Find where the given text appears and provide that cell's center as (x, y) coordinate. 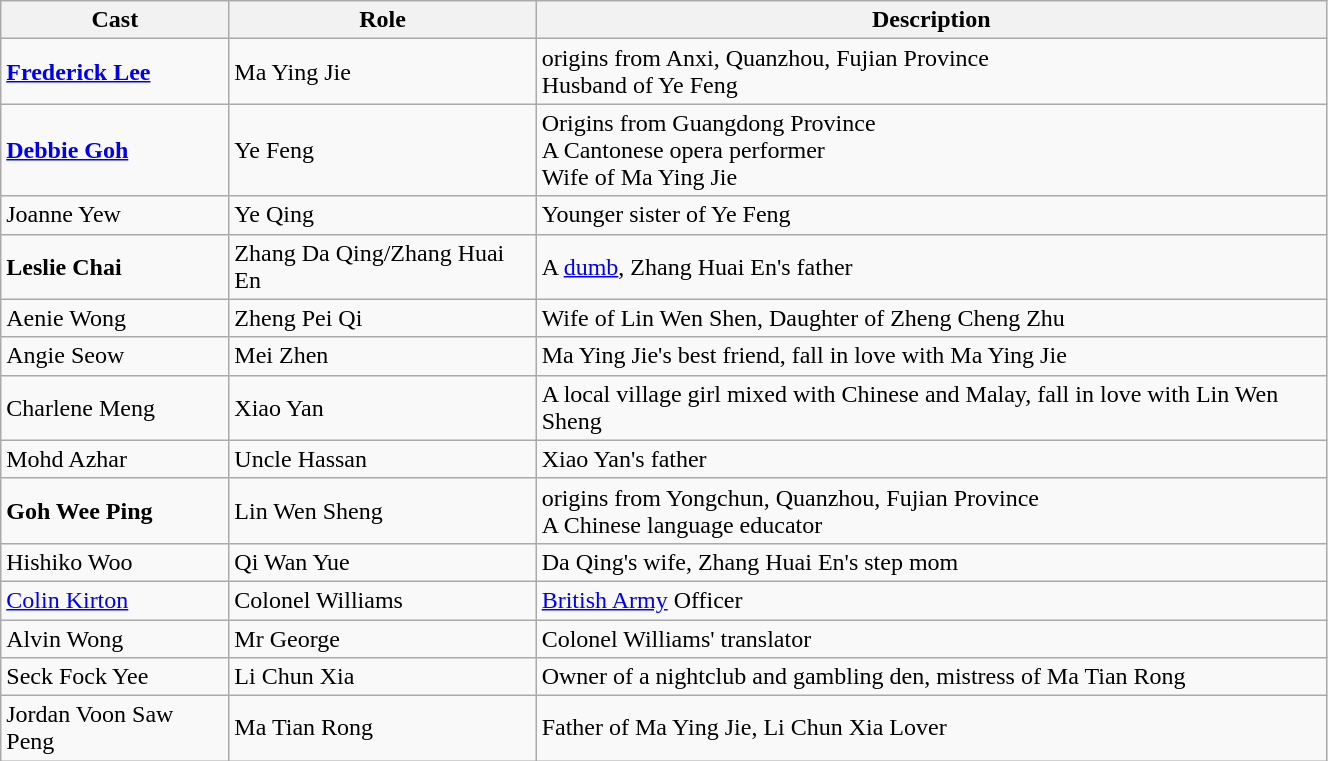
Charlene Meng (115, 408)
Lin Wen Sheng (382, 510)
Colin Kirton (115, 600)
Ye Feng (382, 150)
Debbie Goh (115, 150)
Wife of Lin Wen Shen, Daughter of Zheng Cheng Zhu (931, 318)
British Army Officer (931, 600)
Xiao Yan's father (931, 459)
A dumb, Zhang Huai En's father (931, 266)
Mei Zhen (382, 356)
Angie Seow (115, 356)
Colonel Williams (382, 600)
Frederick Lee (115, 72)
Mr George (382, 639)
Uncle Hassan (382, 459)
Younger sister of Ye Feng (931, 215)
Alvin Wong (115, 639)
Qi Wan Yue (382, 562)
Mohd Azhar (115, 459)
Zheng Pei Qi (382, 318)
Ye Qing (382, 215)
Cast (115, 20)
Colonel Williams' translator (931, 639)
origins from Yongchun, Quanzhou, Fujian Province A Chinese language educator (931, 510)
Goh Wee Ping (115, 510)
Role (382, 20)
Xiao Yan (382, 408)
Father of Ma Ying Jie, Li Chun Xia Lover (931, 728)
Hishiko Woo (115, 562)
origins from Anxi, Quanzhou, Fujian Province Husband of Ye Feng (931, 72)
Aenie Wong (115, 318)
Leslie Chai (115, 266)
Li Chun Xia (382, 677)
Jordan Voon Saw Peng (115, 728)
Seck Fock Yee (115, 677)
Ma Ying Jie's best friend, fall in love with Ma Ying Jie (931, 356)
Owner of a nightclub and gambling den, mistress of Ma Tian Rong (931, 677)
Ma Tian Rong (382, 728)
Origins from Guangdong Province A Cantonese opera performer Wife of Ma Ying Jie (931, 150)
Da Qing's wife, Zhang Huai En's step mom (931, 562)
Zhang Da Qing/Zhang Huai En (382, 266)
Description (931, 20)
A local village girl mixed with Chinese and Malay, fall in love with Lin Wen Sheng (931, 408)
Ma Ying Jie (382, 72)
Joanne Yew (115, 215)
